Search for the cell housing the specified text and yield its [x, y] center coordinate. 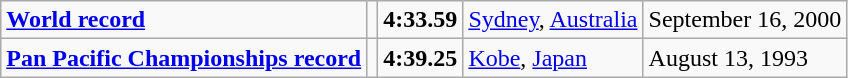
Kobe, Japan [553, 58]
Pan Pacific Championships record [184, 58]
World record [184, 20]
4:33.59 [420, 20]
Sydney, Australia [553, 20]
4:39.25 [420, 58]
August 13, 1993 [745, 58]
September 16, 2000 [745, 20]
